From the cell containing the given text, extract its center point as (x, y) coordinate. 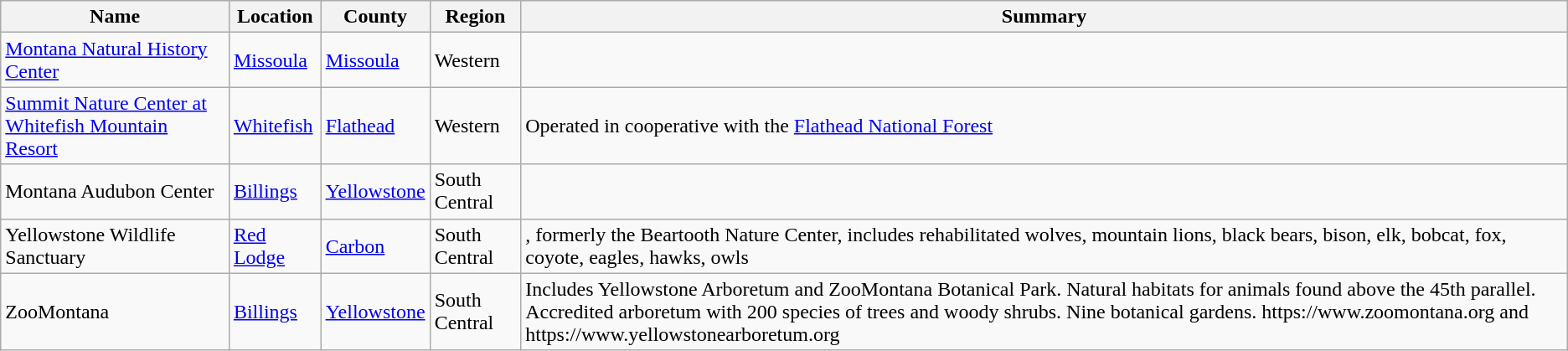
Location (275, 17)
Summit Nature Center at Whitefish Mountain Resort (116, 126)
Region (476, 17)
Red Lodge (275, 246)
Summary (1044, 17)
Name (116, 17)
Flathead (375, 126)
Operated in cooperative with the Flathead National Forest (1044, 126)
Montana Audubon Center (116, 191)
Whitefish (275, 126)
ZooMontana (116, 312)
Montana Natural History Center (116, 60)
Yellowstone Wildlife Sanctuary (116, 246)
Carbon (375, 246)
County (375, 17)
